Scan for the cell matching the given text and deliver its (X, Y) coordinate at center. 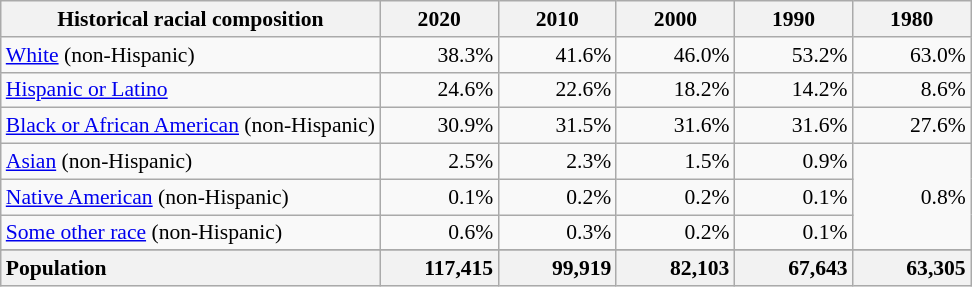
38.3% (439, 55)
46.0% (675, 55)
41.6% (557, 55)
63,305 (912, 269)
0.9% (793, 162)
Some other race (non-Hispanic) (190, 233)
White (non-Hispanic) (190, 55)
Historical racial composition (190, 19)
117,415 (439, 269)
63.0% (912, 55)
53.2% (793, 55)
0.8% (912, 198)
30.9% (439, 126)
2000 (675, 19)
27.6% (912, 126)
2020 (439, 19)
Population (190, 269)
18.2% (675, 90)
1990 (793, 19)
8.6% (912, 90)
1980 (912, 19)
2.3% (557, 162)
Asian (non-Hispanic) (190, 162)
67,643 (793, 269)
14.2% (793, 90)
Hispanic or Latino (190, 90)
31.5% (557, 126)
2010 (557, 19)
99,919 (557, 269)
0.3% (557, 233)
22.6% (557, 90)
24.6% (439, 90)
Native American (non-Hispanic) (190, 197)
Black or African American (non-Hispanic) (190, 126)
1.5% (675, 162)
2.5% (439, 162)
0.6% (439, 233)
82,103 (675, 269)
